Return the (x, y) coordinate for the center point of the cell that contains the specified text.  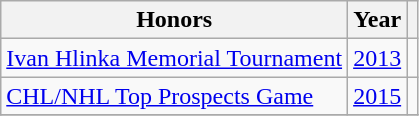
2015 (378, 96)
CHL/NHL Top Prospects Game (174, 96)
Honors (174, 20)
Ivan Hlinka Memorial Tournament (174, 58)
Year (378, 20)
2013 (378, 58)
